Identify which cell holds the provided text, then report its (x, y) central coordinate. 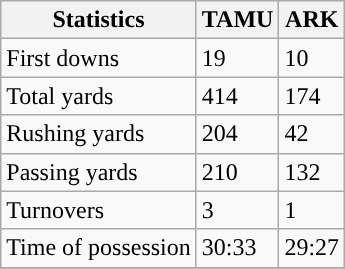
Total yards (99, 96)
10 (312, 58)
414 (238, 96)
204 (238, 134)
174 (312, 96)
ARK (312, 20)
29:27 (312, 248)
42 (312, 134)
1 (312, 210)
19 (238, 58)
132 (312, 172)
Rushing yards (99, 134)
210 (238, 172)
Statistics (99, 20)
TAMU (238, 20)
30:33 (238, 248)
Time of possession (99, 248)
3 (238, 210)
Turnovers (99, 210)
Passing yards (99, 172)
First downs (99, 58)
